Return (x, y) of the center of cell containing provided text 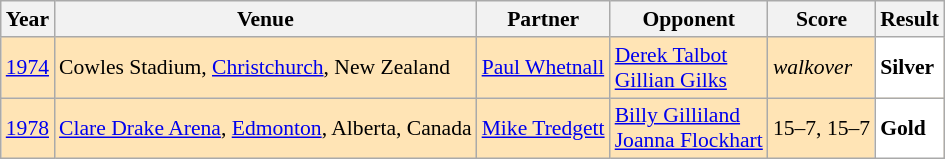
Derek Talbot Gillian Gilks (689, 68)
Score (822, 19)
Billy Gilliland Joanna Flockhart (689, 128)
Partner (544, 19)
Opponent (689, 19)
Paul Whetnall (544, 68)
1978 (28, 128)
Venue (266, 19)
15–7, 15–7 (822, 128)
Mike Tredgett (544, 128)
Silver (910, 68)
Gold (910, 128)
walkover (822, 68)
Cowles Stadium, Christchurch, New Zealand (266, 68)
1974 (28, 68)
Year (28, 19)
Clare Drake Arena, Edmonton, Alberta, Canada (266, 128)
Result (910, 19)
